For the text-containing cell, return its midpoint in [X, Y] coordinate format. 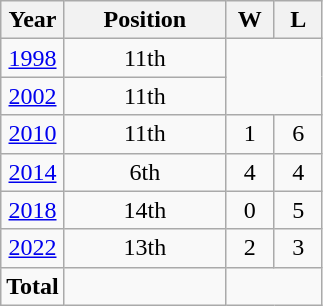
2 [250, 248]
13th [144, 248]
6 [298, 134]
L [298, 20]
1998 [33, 58]
1 [250, 134]
6th [144, 172]
2002 [33, 96]
2022 [33, 248]
5 [298, 210]
14th [144, 210]
Position [144, 20]
Total [33, 286]
Year [33, 20]
2018 [33, 210]
3 [298, 248]
0 [250, 210]
2014 [33, 172]
2010 [33, 134]
W [250, 20]
